Return the (X, Y) coordinate for the center point of the cell that contains the specified text.  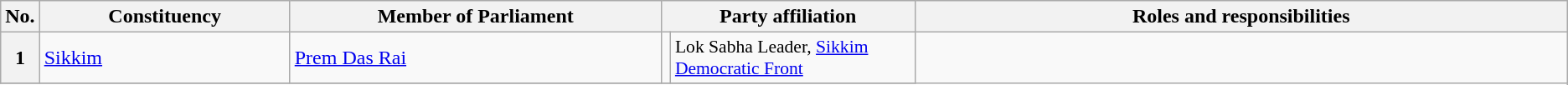
Sikkim (164, 58)
Roles and responsibilities (1241, 17)
Party affiliation (787, 17)
1 (20, 58)
Lok Sabha Leader, Sikkim Democratic Front (792, 58)
Member of Parliament (476, 17)
Constituency (164, 17)
No. (20, 17)
Prem Das Rai (476, 58)
